Output the (X, Y) coordinate of the center of the cell containing the given text.  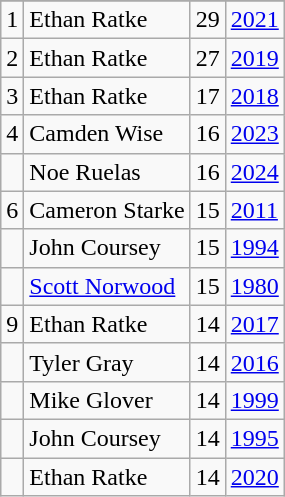
1994 (254, 248)
Mike Glover (107, 400)
1995 (254, 438)
1 (12, 20)
Camden Wise (107, 134)
2019 (254, 58)
2020 (254, 477)
2018 (254, 96)
Tyler Gray (107, 362)
2023 (254, 134)
2017 (254, 324)
2021 (254, 20)
1999 (254, 400)
6 (12, 210)
9 (12, 324)
Cameron Starke (107, 210)
3 (12, 96)
Scott Norwood (107, 286)
Noe Ruelas (107, 172)
2011 (254, 210)
29 (208, 20)
27 (208, 58)
2016 (254, 362)
2024 (254, 172)
1980 (254, 286)
17 (208, 96)
2 (12, 58)
4 (12, 134)
